Return the (X, Y) coordinate for the center point of the cell that contains the specified text.  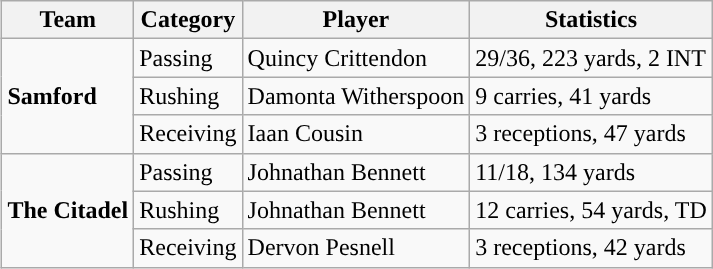
Quincy Crittendon (356, 58)
Player (356, 20)
Damonta Witherspoon (356, 96)
Samford (68, 96)
Category (188, 20)
Statistics (592, 20)
3 receptions, 42 yards (592, 248)
The Citadel (68, 210)
3 receptions, 47 yards (592, 134)
Dervon Pesnell (356, 248)
Team (68, 20)
Iaan Cousin (356, 134)
11/18, 134 yards (592, 172)
29/36, 223 yards, 2 INT (592, 58)
12 carries, 54 yards, TD (592, 210)
9 carries, 41 yards (592, 96)
